Output the [X, Y] coordinate of the center of the cell containing the given text.  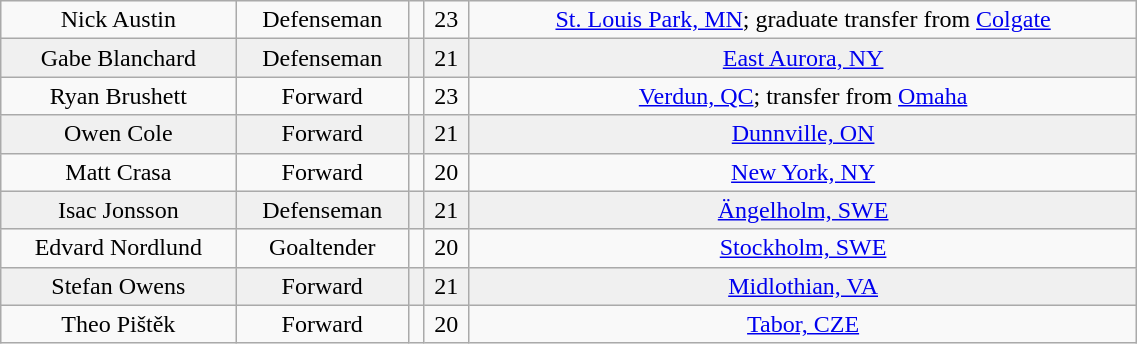
Gabe Blanchard [118, 58]
Ryan Brushett [118, 96]
Midlothian, VA [802, 286]
Stockholm, SWE [802, 248]
Matt Crasa [118, 172]
Edvard Nordlund [118, 248]
Isac Jonsson [118, 210]
New York, NY [802, 172]
East Aurora, NY [802, 58]
Ängelholm, SWE [802, 210]
Nick Austin [118, 20]
St. Louis Park, MN; graduate transfer from Colgate [802, 20]
Theo Pištěk [118, 324]
Verdun, QC; transfer from Omaha [802, 96]
Stefan Owens [118, 286]
Tabor, CZE [802, 324]
Goaltender [322, 248]
Dunnville, ON [802, 134]
Owen Cole [118, 134]
